Provide the (x, y) coordinate of the cell's center where the given text is located.  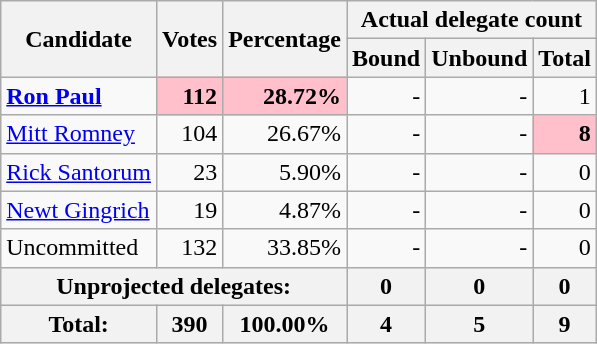
28.72% (285, 96)
Actual delegate count (472, 20)
112 (189, 96)
Total (565, 58)
Newt Gingrich (79, 210)
9 (565, 324)
Ron Paul (79, 96)
Votes (189, 39)
Uncommitted (79, 248)
19 (189, 210)
8 (565, 134)
Unbound (480, 58)
100.00% (285, 324)
4 (386, 324)
104 (189, 134)
Percentage (285, 39)
Total: (79, 324)
Unprojected delegates: (174, 286)
33.85% (285, 248)
Candidate (79, 39)
5 (480, 324)
Mitt Romney (79, 134)
Bound (386, 58)
26.67% (285, 134)
132 (189, 248)
390 (189, 324)
5.90% (285, 172)
1 (565, 96)
23 (189, 172)
Rick Santorum (79, 172)
4.87% (285, 210)
